Provide the [X, Y] coordinate of the cell's center where the given text is located.  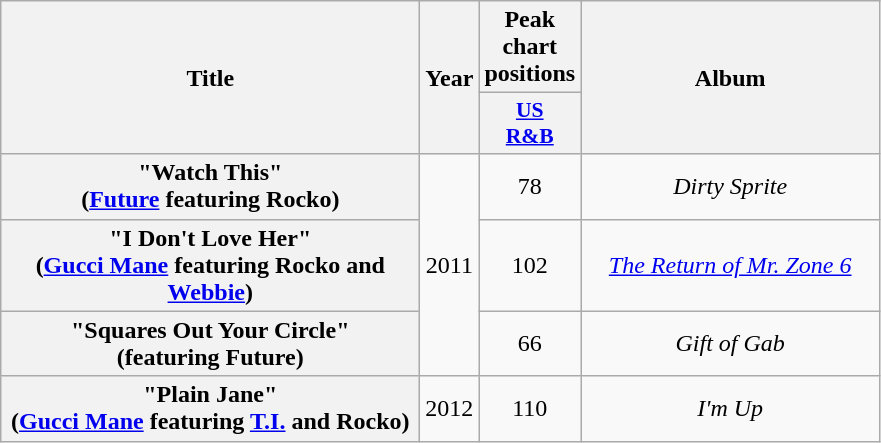
The Return of Mr. Zone 6 [730, 265]
Dirty Sprite [730, 186]
"Watch This"(Future featuring Rocko) [210, 186]
USR&B [530, 124]
2012 [450, 408]
Title [210, 78]
Peak chart positions [530, 47]
2011 [450, 265]
Year [450, 78]
78 [530, 186]
Gift of Gab [730, 344]
66 [530, 344]
"I Don't Love Her"(Gucci Mane featuring Rocko and Webbie) [210, 265]
"Plain Jane"(Gucci Mane featuring T.I. and Rocko) [210, 408]
Album [730, 78]
102 [530, 265]
110 [530, 408]
"Squares Out Your Circle"(featuring Future) [210, 344]
I'm Up [730, 408]
